Output the [X, Y] coordinate of the center of the cell containing the given text.  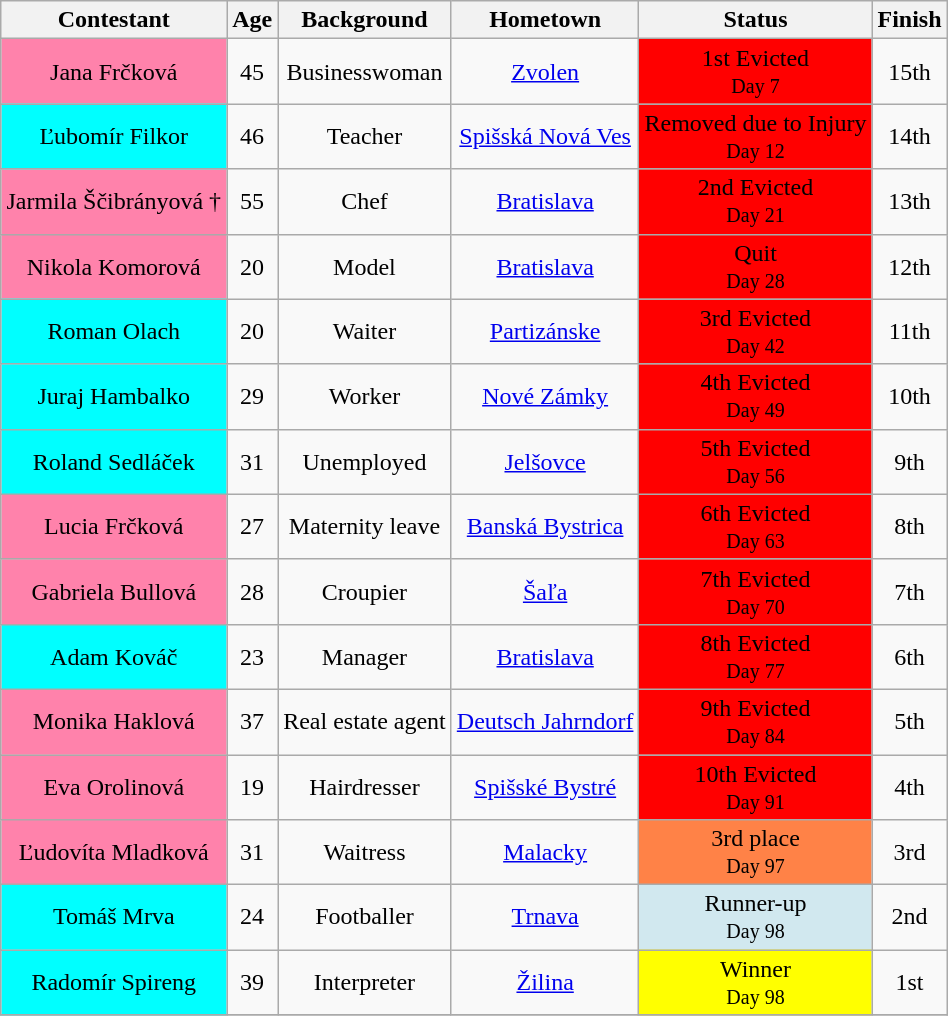
Jarmila Ščibrányová † [114, 202]
12th [910, 266]
Hairdresser [365, 786]
7th [910, 592]
Žilina [545, 982]
Gabriela Bullová [114, 592]
Spišské Bystré [545, 786]
WinnerDay 98 [756, 982]
Model [365, 266]
6th [910, 656]
3rd EvictedDay 42 [756, 332]
Maternity leave [365, 526]
Spišská Nová Ves [545, 136]
Roman Olach [114, 332]
10th EvictedDay 91 [756, 786]
14th [910, 136]
28 [252, 592]
Teacher [365, 136]
Trnava [545, 918]
15th [910, 72]
Hometown [545, 20]
Banská Bystrica [545, 526]
Status [756, 20]
Roland Sedláček [114, 462]
13th [910, 202]
45 [252, 72]
9th EvictedDay 84 [756, 722]
Waitress [365, 852]
Unemployed [365, 462]
QuitDay 28 [756, 266]
5th [910, 722]
2nd EvictedDay 21 [756, 202]
Deutsch Jahrndorf [545, 722]
27 [252, 526]
Removed due to InjuryDay 12 [756, 136]
Background [365, 20]
7th EvictedDay 70 [756, 592]
9th [910, 462]
Manager [365, 656]
Malacky [545, 852]
Chef [365, 202]
Real estate agent [365, 722]
46 [252, 136]
1st EvictedDay 7 [756, 72]
37 [252, 722]
11th [910, 332]
10th [910, 396]
1st [910, 982]
4th EvictedDay 49 [756, 396]
8th [910, 526]
Runner-upDay 98 [756, 918]
55 [252, 202]
Worker [365, 396]
19 [252, 786]
Monika Haklová [114, 722]
Contestant [114, 20]
Footballer [365, 918]
Zvolen [545, 72]
5th EvictedDay 56 [756, 462]
Jelšovce [545, 462]
Waiter [365, 332]
6th EvictedDay 63 [756, 526]
Šaľa [545, 592]
8th EvictedDay 77 [756, 656]
Juraj Hambalko [114, 396]
4th [910, 786]
3rd [910, 852]
Tomáš Mrva [114, 918]
Lucia Frčková [114, 526]
Eva Orolinová [114, 786]
Age [252, 20]
2nd [910, 918]
Interpreter [365, 982]
23 [252, 656]
3rd placeDay 97 [756, 852]
Nové Zámky [545, 396]
Jana Frčková [114, 72]
Finish [910, 20]
Radomír Spireng [114, 982]
Ľudovíta Mladková [114, 852]
Partizánske [545, 332]
29 [252, 396]
Croupier [365, 592]
Businesswoman [365, 72]
39 [252, 982]
Adam Kováč [114, 656]
Nikola Komorová [114, 266]
24 [252, 918]
Ľubomír Filkor [114, 136]
